Scan for the cell matching the given text and deliver its [X, Y] coordinate at center. 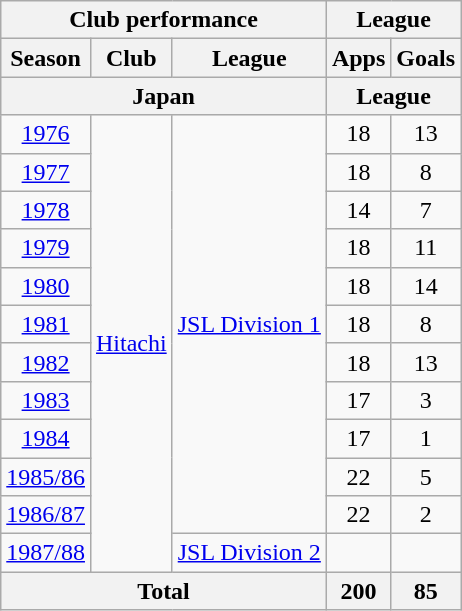
3 [426, 400]
1985/86 [46, 477]
1976 [46, 134]
JSL Division 1 [249, 324]
Goals [426, 58]
Apps [358, 58]
7 [426, 210]
5 [426, 477]
Total [164, 591]
JSL Division 2 [249, 553]
Hitachi [131, 344]
1987/88 [46, 553]
1 [426, 438]
1980 [46, 286]
2 [426, 515]
1983 [46, 400]
85 [426, 591]
1984 [46, 438]
1979 [46, 248]
200 [358, 591]
Club [131, 58]
1986/87 [46, 515]
Japan [164, 96]
11 [426, 248]
Club performance [164, 20]
1982 [46, 362]
1978 [46, 210]
Season [46, 58]
1981 [46, 324]
1977 [46, 172]
